Provide the (X, Y) coordinate of the cell's center where the given text is located.  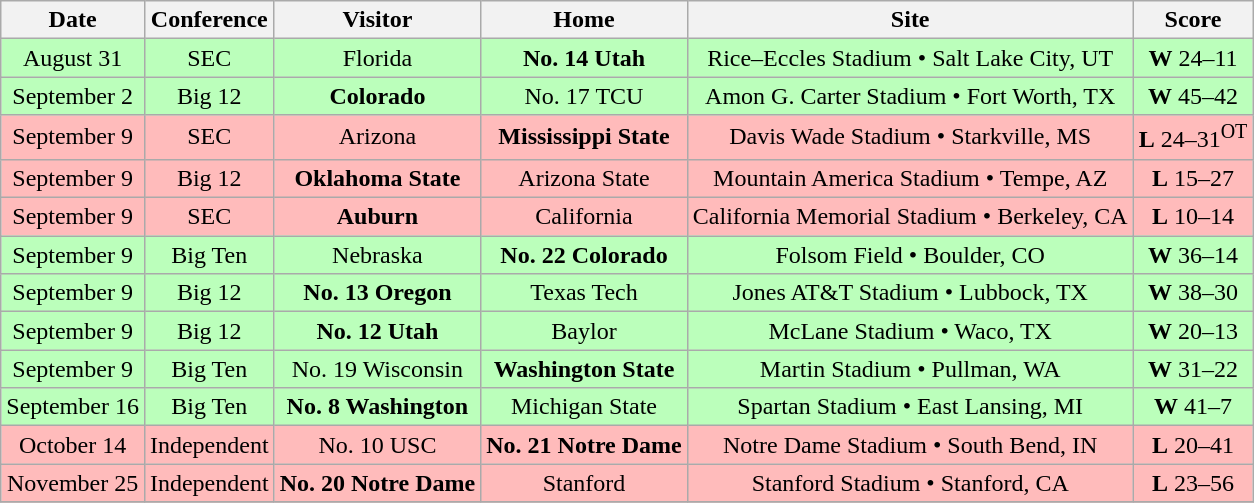
Nebraska (378, 255)
No. 21 Notre Dame (584, 445)
W 31–22 (1193, 369)
L 24–31OT (1193, 138)
No. 13 Oregon (378, 293)
No. 8 Washington (378, 407)
Jones AT&T Stadium • Lubbock, TX (910, 293)
Auburn (378, 217)
W 45–42 (1193, 96)
Amon G. Carter Stadium • Fort Worth, TX (910, 96)
Arizona (378, 138)
Site (910, 20)
Martin Stadium • Pullman, WA (910, 369)
Home (584, 20)
L 10–14 (1193, 217)
November 25 (73, 483)
Stanford Stadium • Stanford, CA (910, 483)
Florida (378, 58)
Davis Wade Stadium • Starkville, MS (910, 138)
No. 22 Colorado (584, 255)
September 2 (73, 96)
Mountain America Stadium • Tempe, AZ (910, 178)
Notre Dame Stadium • South Bend, IN (910, 445)
Visitor (378, 20)
W 20–13 (1193, 331)
Washington State (584, 369)
October 14 (73, 445)
Colorado (378, 96)
August 31 (73, 58)
L 23–56 (1193, 483)
No. 12 Utah (378, 331)
W 38–30 (1193, 293)
No. 10 USC (378, 445)
Mississippi State (584, 138)
Date (73, 20)
Score (1193, 20)
No. 14 Utah (584, 58)
Oklahoma State (378, 178)
September 16 (73, 407)
W 24–11 (1193, 58)
Baylor (584, 331)
No. 19 Wisconsin (378, 369)
Arizona State (584, 178)
California Memorial Stadium • Berkeley, CA (910, 217)
Stanford (584, 483)
Conference (209, 20)
No. 17 TCU (584, 96)
W 41–7 (1193, 407)
L 20–41 (1193, 445)
W 36–14 (1193, 255)
Folsom Field • Boulder, CO (910, 255)
L 15–27 (1193, 178)
Spartan Stadium • East Lansing, MI (910, 407)
Rice–Eccles Stadium • Salt Lake City, UT (910, 58)
McLane Stadium • Waco, TX (910, 331)
Michigan State (584, 407)
Texas Tech (584, 293)
No. 20 Notre Dame (378, 483)
California (584, 217)
